From the cell containing the given text, extract its center point as (x, y) coordinate. 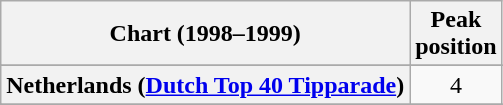
Chart (1998–1999) (206, 34)
4 (456, 85)
Peakposition (456, 34)
Netherlands (Dutch Top 40 Tipparade) (206, 85)
